From the cell containing the given text, extract its center point as [x, y] coordinate. 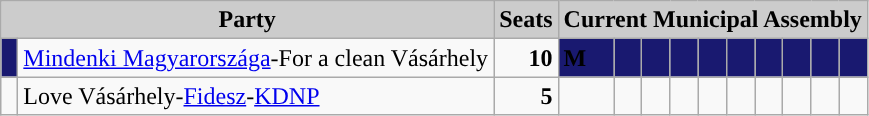
Current Municipal Assembly [712, 20]
Mindenki Magyarországa-For a clean Vásárhely [256, 58]
Party [248, 20]
M [586, 58]
Seats [526, 20]
10 [526, 58]
5 [526, 96]
Love Vásárhely-Fidesz-KDNP [256, 96]
